Provide the [X, Y] coordinate of the cell's center where the given text is located.  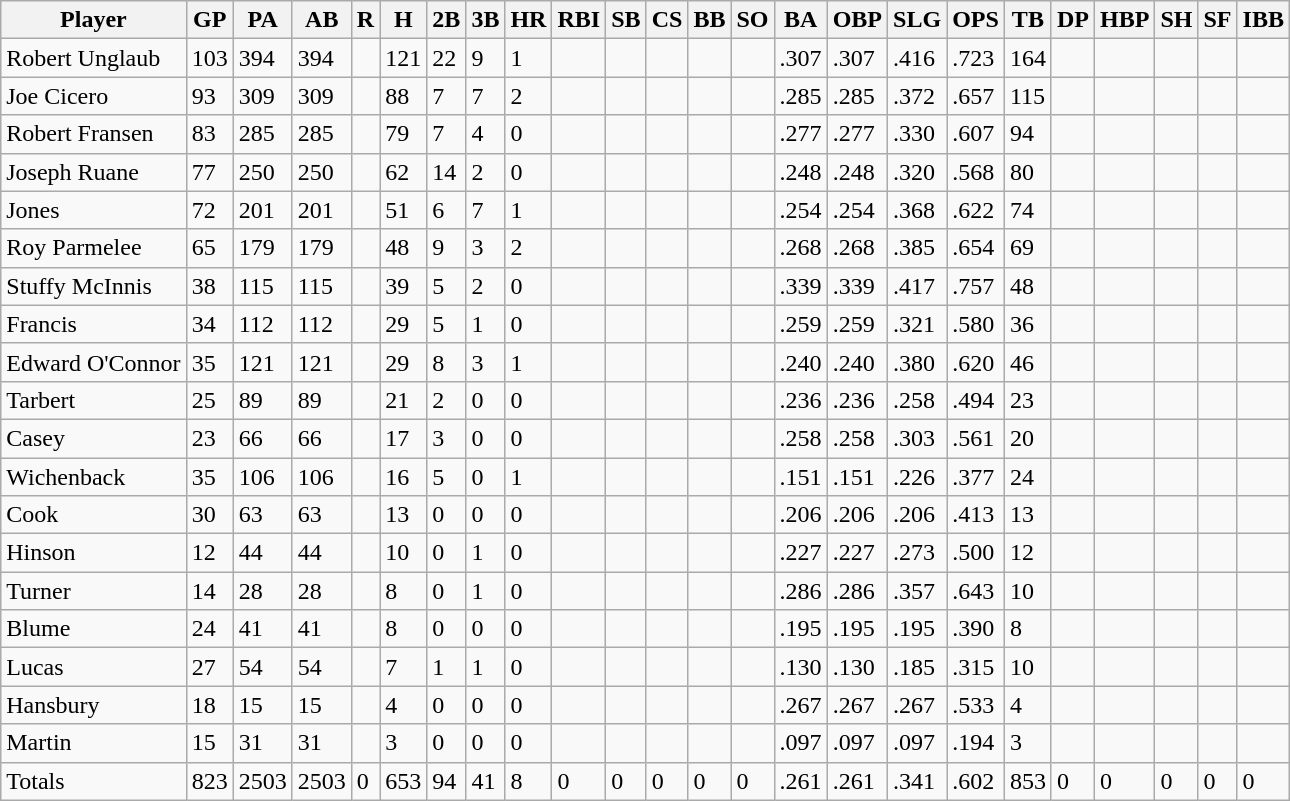
17 [404, 438]
21 [404, 400]
.500 [976, 553]
Cook [94, 515]
.330 [918, 134]
.533 [976, 705]
93 [210, 96]
SLG [918, 20]
.372 [918, 96]
853 [1028, 781]
Totals [94, 781]
.607 [976, 134]
103 [210, 58]
.303 [918, 438]
SO [752, 20]
80 [1028, 172]
CS [667, 20]
.273 [918, 553]
.723 [976, 58]
Lucas [94, 667]
.580 [976, 324]
Edward O'Connor [94, 362]
88 [404, 96]
.622 [976, 210]
79 [404, 134]
823 [210, 781]
Robert Fransen [94, 134]
HR [528, 20]
Stuffy McInnis [94, 286]
.568 [976, 172]
.657 [976, 96]
6 [446, 210]
Wichenback [94, 477]
.321 [918, 324]
69 [1028, 248]
SB [626, 20]
Hansbury [94, 705]
34 [210, 324]
.390 [976, 629]
.380 [918, 362]
164 [1028, 58]
AB [322, 20]
Robert Unglaub [94, 58]
Blume [94, 629]
.417 [918, 286]
.494 [976, 400]
TB [1028, 20]
.620 [976, 362]
BB [710, 20]
Turner [94, 591]
SH [1176, 20]
.757 [976, 286]
27 [210, 667]
18 [210, 705]
22 [446, 58]
.413 [976, 515]
83 [210, 134]
Player [94, 20]
GP [210, 20]
IBB [1263, 20]
653 [404, 781]
Martin [94, 743]
65 [210, 248]
Francis [94, 324]
Joe Cicero [94, 96]
62 [404, 172]
72 [210, 210]
OBP [857, 20]
Joseph Ruane [94, 172]
OPS [976, 20]
Hinson [94, 553]
.561 [976, 438]
30 [210, 515]
.602 [976, 781]
Jones [94, 210]
.320 [918, 172]
.416 [918, 58]
DP [1072, 20]
20 [1028, 438]
.226 [918, 477]
Tarbert [94, 400]
2B [446, 20]
BA [800, 20]
.357 [918, 591]
.194 [976, 743]
39 [404, 286]
.377 [976, 477]
3B [486, 20]
R [365, 20]
HBP [1124, 20]
H [404, 20]
.315 [976, 667]
PA [262, 20]
.643 [976, 591]
Casey [94, 438]
16 [404, 477]
74 [1028, 210]
.341 [918, 781]
.368 [918, 210]
RBI [579, 20]
38 [210, 286]
.385 [918, 248]
25 [210, 400]
51 [404, 210]
36 [1028, 324]
77 [210, 172]
.654 [976, 248]
SF [1218, 20]
46 [1028, 362]
Roy Parmelee [94, 248]
.185 [918, 667]
